Return (X, Y) of the center of cell containing provided text 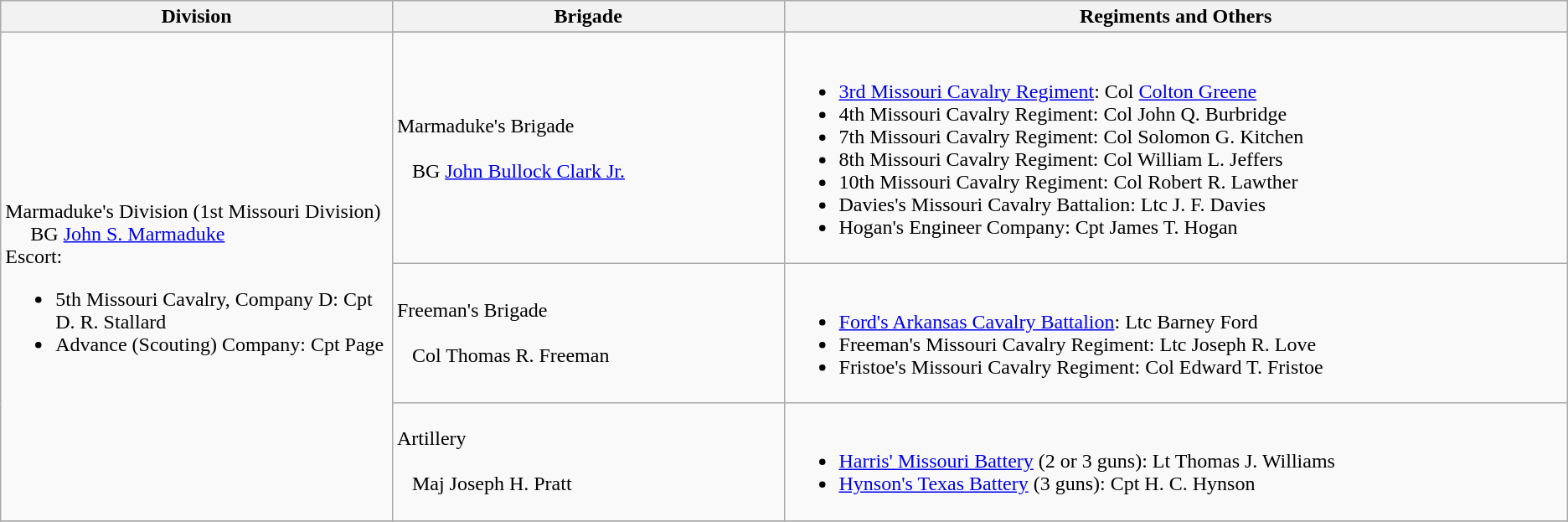
Freeman's Brigade Col Thomas R. Freeman (588, 333)
Harris' Missouri Battery (2 or 3 guns): Lt Thomas J. WilliamsHynson's Texas Battery (3 guns): Cpt H. C. Hynson (1176, 462)
Division (197, 17)
Artillery Maj Joseph H. Pratt (588, 462)
Marmaduke's Brigade BG John Bullock Clark Jr. (588, 147)
Regiments and Others (1176, 17)
Brigade (588, 17)
